Capture the cell that displays the provided text and extract its [X, Y] central coordinate. 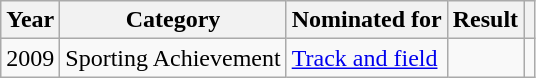
Year [30, 20]
2009 [30, 58]
Result [485, 20]
Nominated for [366, 20]
Sporting Achievement [173, 58]
Category [173, 20]
Track and field [366, 58]
